For the text-containing cell, return its midpoint in [X, Y] coordinate format. 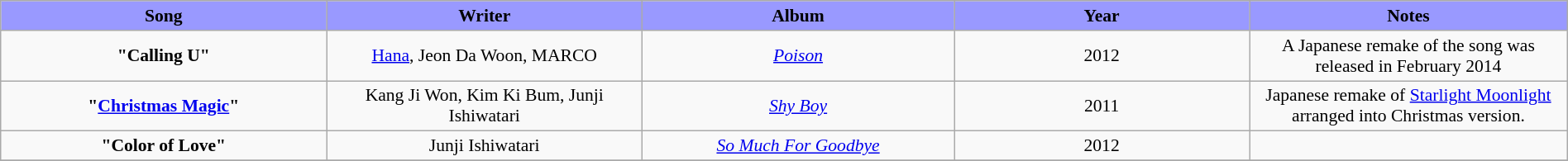
Shy Boy [799, 106]
Hana, Jeon Da Woon, MARCO [485, 54]
Writer [485, 16]
Poison [799, 54]
Year [1102, 16]
Japanese remake of Starlight Moonlight arranged into Christmas version. [1409, 106]
Junji Ishiwatari [485, 146]
So Much For Goodbye [799, 146]
Album [799, 16]
2011 [1102, 106]
"Color of Love" [164, 146]
Song [164, 16]
Kang Ji Won, Kim Ki Bum, Junji Ishiwatari [485, 106]
Notes [1409, 16]
"Calling U" [164, 54]
A Japanese remake of the song was released in February 2014 [1409, 54]
"Christmas Magic" [164, 106]
